Scan for the cell matching the given text and deliver its [x, y] coordinate at center. 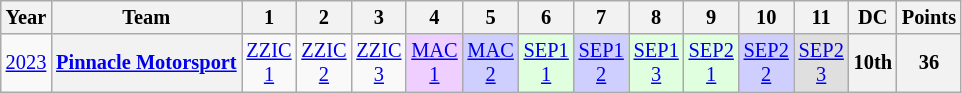
6 [546, 17]
9 [712, 17]
2 [324, 17]
11 [822, 17]
ZZIC2 [324, 63]
2023 [26, 63]
MAC2 [491, 63]
Pinnacle Motorsport [146, 63]
10 [766, 17]
SEP23 [822, 63]
SEP13 [656, 63]
MAC1 [434, 63]
4 [434, 17]
SEP22 [766, 63]
SEP21 [712, 63]
SEP12 [602, 63]
Team [146, 17]
8 [656, 17]
7 [602, 17]
36 [929, 63]
ZZIC3 [378, 63]
Points [929, 17]
10th [873, 63]
DC [873, 17]
3 [378, 17]
5 [491, 17]
ZZIC1 [270, 63]
SEP11 [546, 63]
Year [26, 17]
1 [270, 17]
